Determine the [X, Y] coordinate at the center of the cell enclosing the given text.  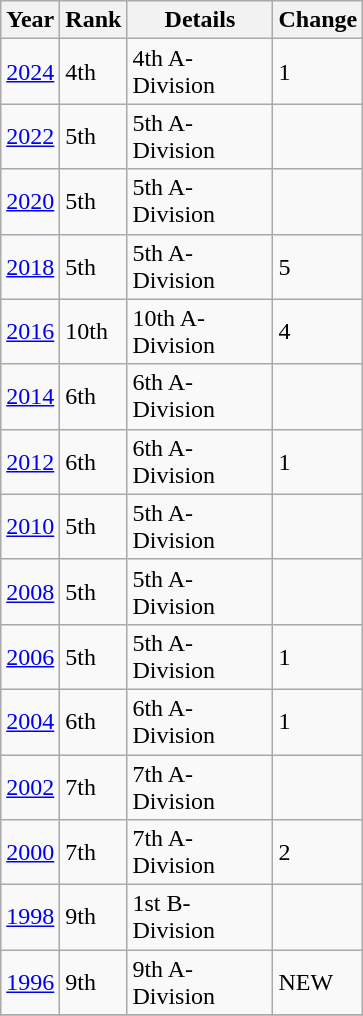
2022 [30, 136]
2016 [30, 332]
4 [318, 332]
2000 [30, 852]
10th A-Division [200, 332]
2008 [30, 592]
1996 [30, 982]
5 [318, 266]
4th [94, 72]
NEW [318, 982]
2006 [30, 656]
2024 [30, 72]
1st B-Division [200, 918]
2012 [30, 462]
9th A-Division [200, 982]
1998 [30, 918]
2004 [30, 722]
2018 [30, 266]
Details [200, 20]
2020 [30, 202]
2010 [30, 526]
Change [318, 20]
Rank [94, 20]
Year [30, 20]
4th A-Division [200, 72]
2 [318, 852]
2002 [30, 786]
2014 [30, 396]
10th [94, 332]
